Identify which cell holds the provided text, then report its [x, y] central coordinate. 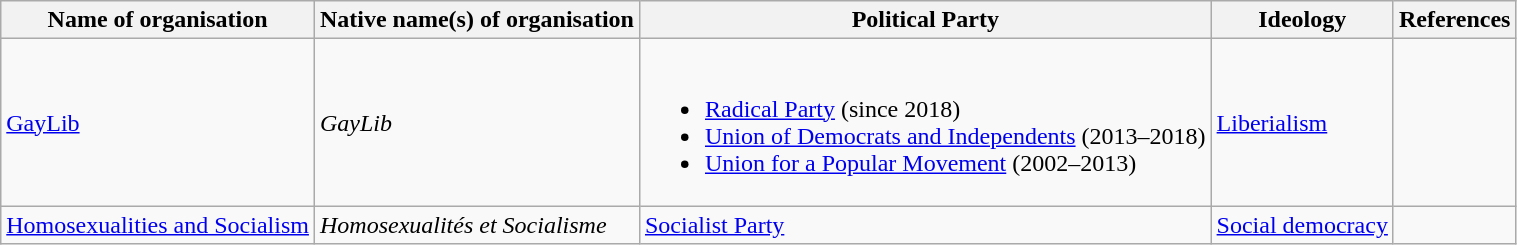
Homosexualités et Socialisme [476, 225]
Political Party [925, 20]
Name of organisation [158, 20]
Social democracy [1302, 225]
Radical Party (since 2018)Union of Democrats and Independents (2013–2018)Union for a Popular Movement (2002–2013) [925, 122]
References [1454, 20]
Native name(s) of organisation [476, 20]
Homosexualities and Socialism [158, 225]
Socialist Party [925, 225]
Ideology [1302, 20]
Liberialism [1302, 122]
